For the text-containing cell, return its midpoint in (x, y) coordinate format. 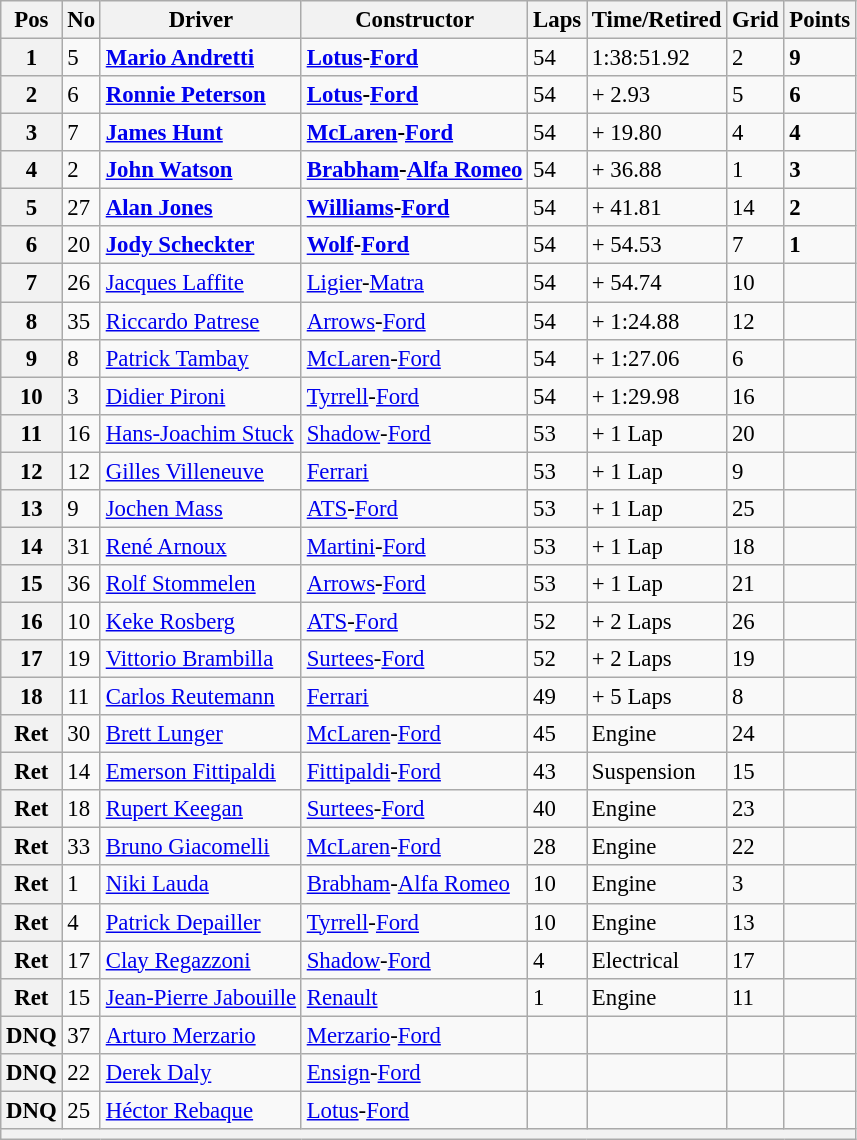
23 (756, 809)
Derek Daly (200, 1073)
Driver (200, 20)
Suspension (657, 772)
Ronnie Peterson (200, 95)
43 (558, 772)
James Hunt (200, 133)
33 (81, 847)
+ 54.53 (657, 245)
Clay Regazzoni (200, 960)
Jody Scheckter (200, 245)
21 (756, 584)
+ 41.81 (657, 208)
Fittipaldi-Ford (414, 772)
+ 54.74 (657, 283)
45 (558, 734)
Williams-Ford (414, 208)
Carlos Reutemann (200, 697)
Ensign-Ford (414, 1073)
John Watson (200, 170)
Hans-Joachim Stuck (200, 433)
Brett Lunger (200, 734)
+ 36.88 (657, 170)
Martini-Ford (414, 546)
Pos (32, 20)
Rupert Keegan (200, 809)
37 (81, 1035)
Keke Rosberg (200, 621)
Wolf-Ford (414, 245)
Electrical (657, 960)
Alan Jones (200, 208)
Ligier-Matra (414, 283)
Jean-Pierre Jabouille (200, 997)
Points (820, 20)
René Arnoux (200, 546)
Didier Pironi (200, 396)
Grid (756, 20)
+ 2.93 (657, 95)
40 (558, 809)
1:38:51.92 (657, 58)
+ 5 Laps (657, 697)
Constructor (414, 20)
Jochen Mass (200, 509)
Rolf Stommelen (200, 584)
Emerson Fittipaldi (200, 772)
+ 1:27.06 (657, 358)
Renault (414, 997)
Laps (558, 20)
+ 1:24.88 (657, 321)
28 (558, 847)
No (81, 20)
27 (81, 208)
+ 1:29.98 (657, 396)
35 (81, 321)
Bruno Giacomelli (200, 847)
Arturo Merzario (200, 1035)
Vittorio Brambilla (200, 659)
Time/Retired (657, 20)
24 (756, 734)
Patrick Depailler (200, 922)
Merzario-Ford (414, 1035)
Gilles Villeneuve (200, 471)
Jacques Laffite (200, 283)
Mario Andretti (200, 58)
36 (81, 584)
31 (81, 546)
49 (558, 697)
Patrick Tambay (200, 358)
Riccardo Patrese (200, 321)
Héctor Rebaque (200, 1110)
Niki Lauda (200, 885)
30 (81, 734)
+ 19.80 (657, 133)
